For the text-containing cell, return its midpoint in [X, Y] coordinate format. 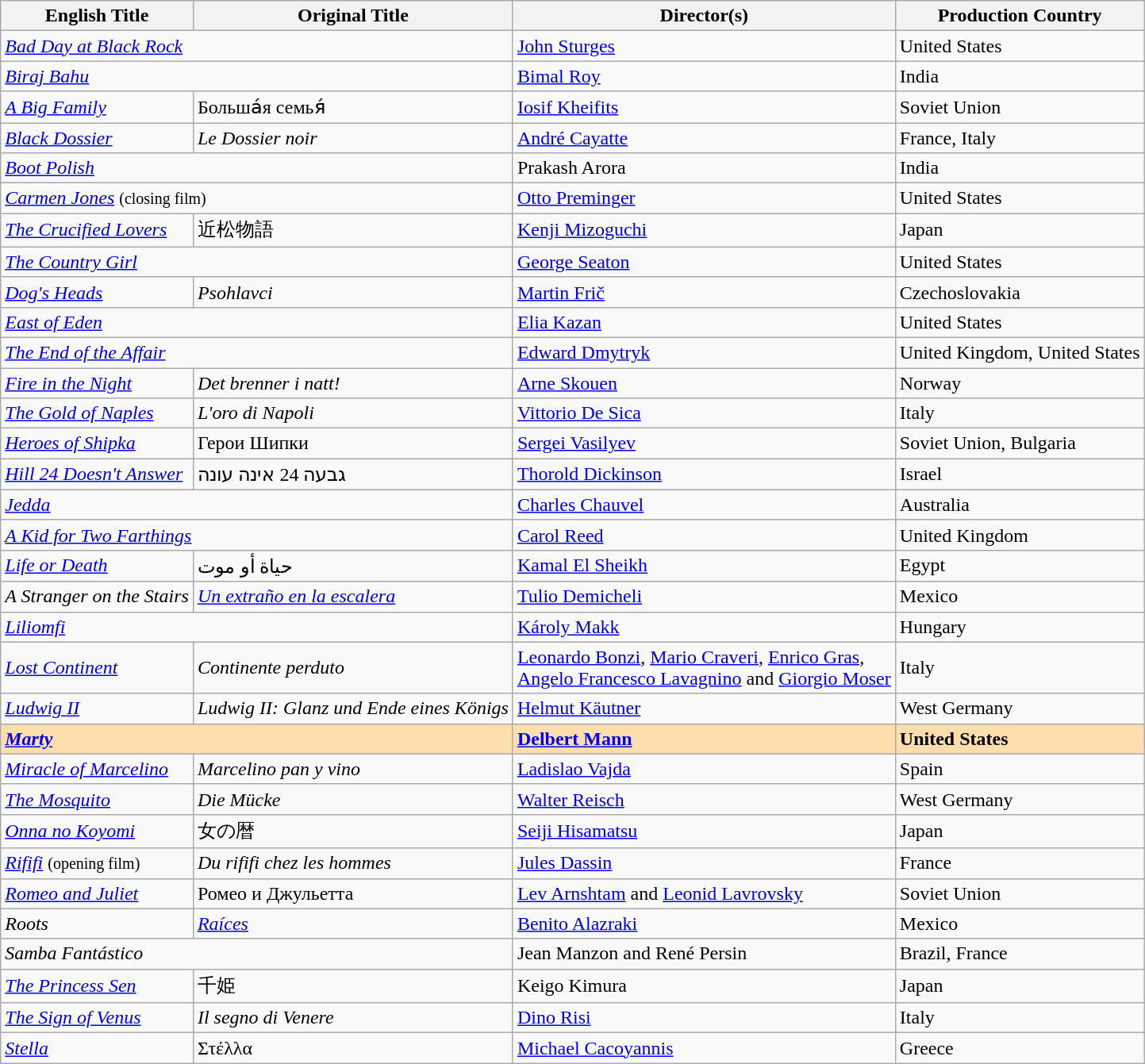
Michael Cacoyannis [704, 1048]
Iosif Kheifits [704, 107]
Hungary [1020, 627]
Le Dossier noir [352, 137]
France [1020, 863]
近松物語 [352, 230]
Martin Frič [704, 292]
Stella [97, 1048]
Det brenner i natt! [352, 383]
Ромео и Джульетта [352, 893]
Prakash Arora [704, 168]
Norway [1020, 383]
Boot Polish [257, 168]
Jedda [257, 505]
East of Eden [257, 322]
A Kid for Two Farthings [257, 535]
Jean Manzon and René Persin [704, 954]
Spain [1020, 769]
Egypt [1020, 566]
女の暦 [352, 832]
Ludwig II [97, 709]
L'oro di Napoli [352, 413]
千姫 [352, 985]
Dino Risi [704, 1018]
Heroes of Shipka [97, 444]
The Princess Sen [97, 985]
Die Mücke [352, 799]
Герои Шипки [352, 444]
A Big Family [97, 107]
France, Italy [1020, 137]
A Stranger on the Stairs [97, 597]
Keigo Kimura [704, 985]
Carmen Jones (closing film) [257, 198]
John Sturges [704, 46]
Biraj Bahu [257, 76]
Samba Fantástico [257, 954]
Marcelino pan y vino [352, 769]
Fire in the Night [97, 383]
Στέλλα [352, 1048]
Greece [1020, 1048]
Australia [1020, 505]
Seiji Hisamatsu [704, 832]
Onna no Koyomi [97, 832]
Lev Arnshtam and Leonid Lavrovsky [704, 893]
Walter Reisch [704, 799]
Leonardo Bonzi, Mario Craveri, Enrico Gras,Angelo Francesco Lavagnino and Giorgio Moser [704, 668]
Un extraño en la escalera [352, 597]
Du rififi chez les hommes [352, 863]
Marty [257, 739]
Delbert Mann [704, 739]
Ladislao Vajda [704, 769]
The Crucified Lovers [97, 230]
George Seaton [704, 262]
Benito Alazraki [704, 924]
Brazil, France [1020, 954]
Life or Death [97, 566]
United Kingdom, United States [1020, 352]
English Title [97, 16]
Production Country [1020, 16]
Director(s) [704, 16]
Helmut Käutner [704, 709]
The Gold of Naples [97, 413]
Edward Dmytryk [704, 352]
Charles Chauvel [704, 505]
Rififi (opening film) [97, 863]
The End of the Affair [257, 352]
Kenji Mizoguchi [704, 230]
Romeo and Juliet [97, 893]
Больша́я семья́ [352, 107]
Dog's Heads [97, 292]
Thorold Dickinson [704, 474]
Miracle of Marcelino [97, 769]
Roots [97, 924]
Bad Day at Black Rock [257, 46]
Raíces [352, 924]
Károly Makk [704, 627]
Continente perduto [352, 668]
The Mosquito [97, 799]
Bimal Roy [704, 76]
Jules Dassin [704, 863]
Lost Continent [97, 668]
Psohlavci [352, 292]
Israel [1020, 474]
גבעה 24 אינה עונה [352, 474]
The Country Girl [257, 262]
Soviet Union, Bulgaria [1020, 444]
Black Dossier [97, 137]
The Sign of Venus [97, 1018]
Original Title [352, 16]
Vittorio De Sica [704, 413]
Ludwig II: Glanz und Ende eines Königs [352, 709]
Il segno di Venere [352, 1018]
Hill 24 Doesn't Answer [97, 474]
Kamal El Sheikh [704, 566]
Sergei Vasilyev [704, 444]
Elia Kazan [704, 322]
Carol Reed [704, 535]
Tulio Demicheli [704, 597]
André Cayatte [704, 137]
Otto Preminger [704, 198]
Arne Skouen [704, 383]
Liliomfi [257, 627]
Czechoslovakia [1020, 292]
حياة أو موت [352, 566]
United Kingdom [1020, 535]
